Capture the cell that displays the provided text and extract its [x, y] central coordinate. 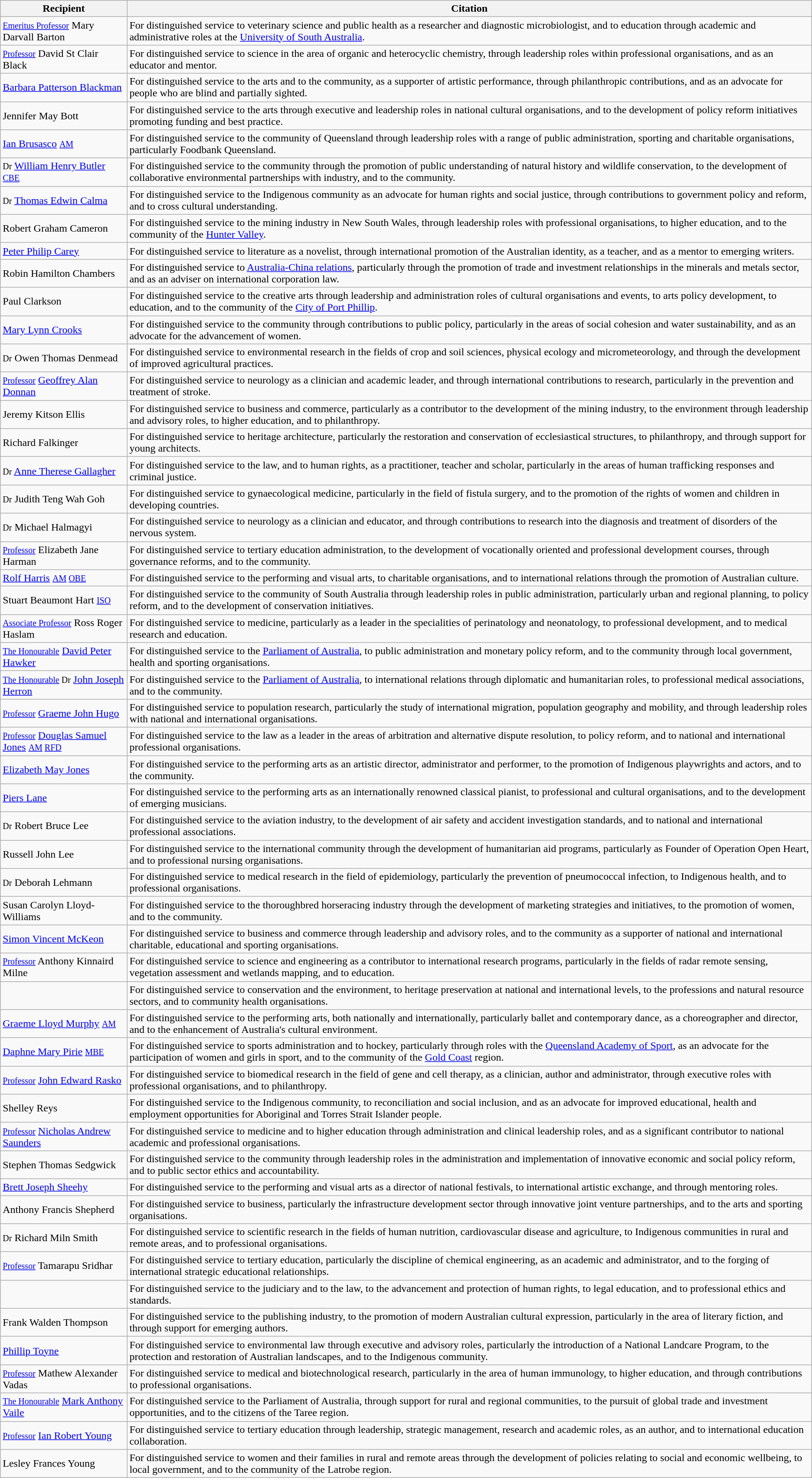
Ian Brusasco AM [64, 144]
Daphne Mary Pirie MBE [64, 1052]
Professor Tamarapu Sridhar [64, 1266]
Jennifer May Bott [64, 115]
Dr Robert Bruce Lee [64, 826]
The Honourable David Peter Hawker [64, 657]
Dr Judith Teng Wah Goh [64, 499]
Russell John Lee [64, 855]
Professor Geoffrey Alan Donnan [64, 386]
Citation [469, 9]
Simon Vincent McKeon [64, 939]
Graeme Lloyd Murphy AM [64, 1024]
Professor David St Clair Black [64, 59]
The Honourable Dr John Joseph Herron [64, 685]
Associate Professor Ross Roger Haslam [64, 628]
Stephen Thomas Sedgwick [64, 1164]
Emeritus Professor Mary Darvall Barton [64, 31]
Stuart Beaumont Hart ISO [64, 600]
Barbara Patterson Blackman [64, 88]
Robin Hamilton Chambers [64, 273]
Dr Owen Thomas Denmead [64, 358]
Peter Philip Carey [64, 251]
Professor John Edward Rasko [64, 1080]
Recipient [64, 9]
Professor Elizabeth Jane Harman [64, 555]
Robert Graham Cameron [64, 228]
Susan Carolyn Lloyd-Williams [64, 911]
Dr Michael Halmagyi [64, 528]
Frank Walden Thompson [64, 1322]
The Honourable Mark Anthony Vaile [64, 1407]
Piers Lane [64, 798]
Dr Anne Therese Gallagher [64, 471]
Brett Joseph Sheehy [64, 1187]
Jeremy Kitson Ellis [64, 415]
Shelley Reys [64, 1108]
Rolf Harris AM OBE [64, 578]
Lesley Frances Young [64, 1464]
Elizabeth May Jones [64, 770]
Anthony Francis Shepherd [64, 1209]
Phillip Toyne [64, 1351]
Mary Lynn Crooks [64, 330]
Dr Richard Miln Smith [64, 1238]
Richard Falkinger [64, 442]
Professor Anthony Kinnaird Milne [64, 967]
Professor Graeme John Hugo [64, 713]
Professor Douglas Samuel Jones AM RFD [64, 741]
Professor Ian Robert Young [64, 1435]
Dr William Henry Butler CBE [64, 172]
Dr Thomas Edwin Calma [64, 200]
Paul Clarkson [64, 301]
Dr Deborah Lehmann [64, 882]
Professor Mathew Alexander Vadas [64, 1379]
Professor Nicholas Andrew Saunders [64, 1137]
